Detect which cell encompasses the target text, then output its [X, Y] center coordinate. 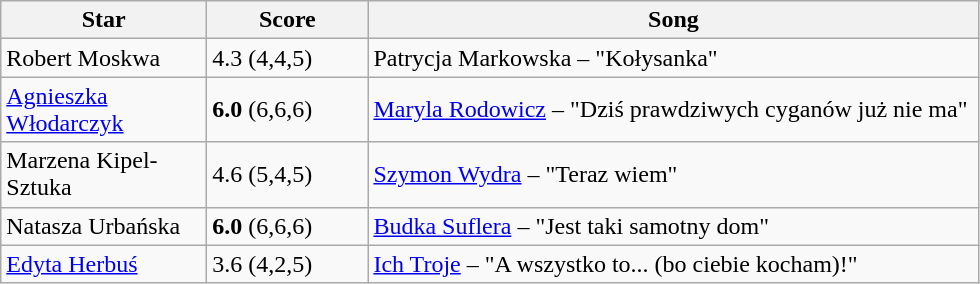
4.6 (5,4,5) [288, 174]
Szymon Wydra – "Teraz wiem" [674, 174]
Patrycja Markowska – "Kołysanka" [674, 58]
Song [674, 20]
Star [104, 20]
Score [288, 20]
Agnieszka Włodarczyk [104, 110]
Ich Troje – "A wszystko to... (bo ciebie kocham)!" [674, 264]
Maryla Rodowicz – "Dziś prawdziwych cyganów już nie ma" [674, 110]
Budka Suflera – "Jest taki samotny dom" [674, 226]
Marzena Kipel-Sztuka [104, 174]
Robert Moskwa [104, 58]
Edyta Herbuś [104, 264]
Natasza Urbańska [104, 226]
4.3 (4,4,5) [288, 58]
3.6 (4,2,5) [288, 264]
